Capture the cell that displays the provided text and extract its (X, Y) central coordinate. 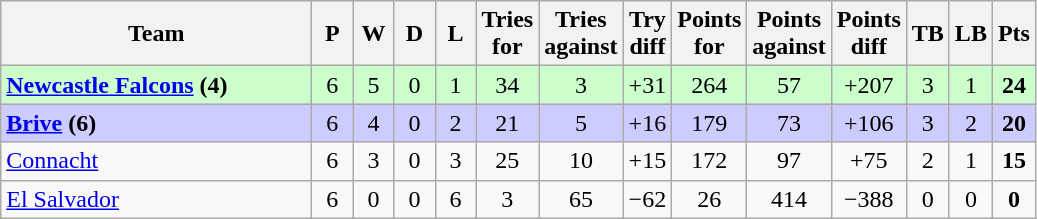
Points diff (868, 34)
15 (1014, 161)
20 (1014, 123)
264 (710, 85)
LB (970, 34)
73 (789, 123)
21 (508, 123)
24 (1014, 85)
172 (710, 161)
El Salvador (156, 199)
65 (581, 199)
P (332, 34)
25 (508, 161)
TB (928, 34)
Try diff (648, 34)
Pts (1014, 34)
Newcastle Falcons (4) (156, 85)
179 (710, 123)
+207 (868, 85)
D (414, 34)
W (374, 34)
10 (581, 161)
57 (789, 85)
+75 (868, 161)
Connacht (156, 161)
+15 (648, 161)
Tries for (508, 34)
26 (710, 199)
4 (374, 123)
Points for (710, 34)
414 (789, 199)
34 (508, 85)
Points against (789, 34)
−388 (868, 199)
Brive (6) (156, 123)
+106 (868, 123)
97 (789, 161)
Team (156, 34)
+31 (648, 85)
L (456, 34)
−62 (648, 199)
Tries against (581, 34)
+16 (648, 123)
